Determine the (X, Y) coordinate at the center of the cell enclosing the given text.  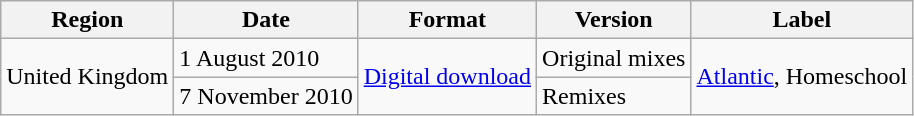
7 November 2010 (266, 96)
Atlantic, Homeschool (802, 77)
Remixes (614, 96)
1 August 2010 (266, 58)
Label (802, 20)
Format (447, 20)
Digital download (447, 77)
Region (88, 20)
Date (266, 20)
United Kingdom (88, 77)
Original mixes (614, 58)
Version (614, 20)
